Extract the [X, Y] coordinate from the center of the cell holding the provided text.  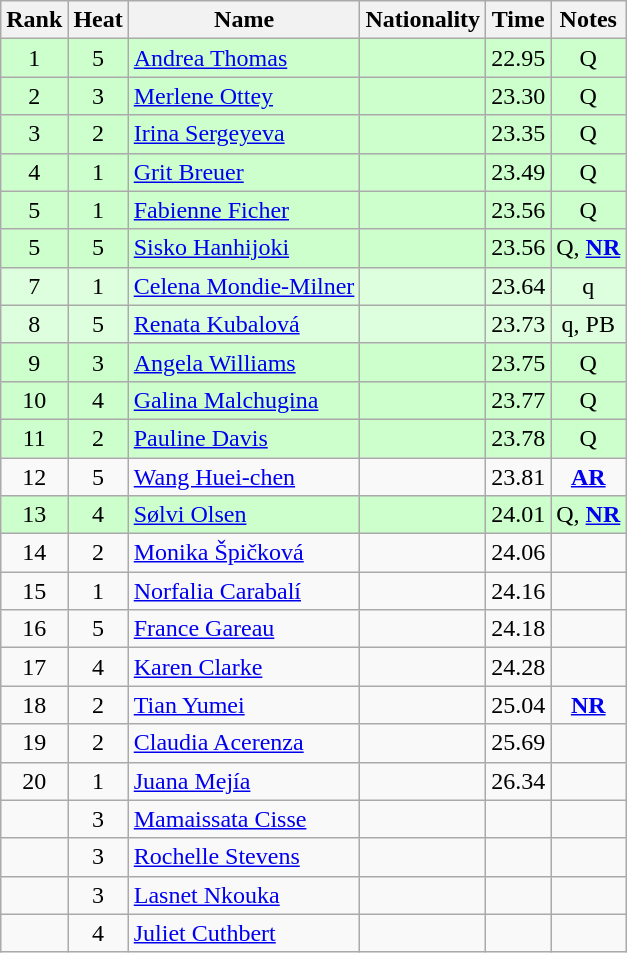
Notes [588, 20]
23.77 [518, 400]
Juliet Cuthbert [244, 933]
10 [34, 400]
Juana Mejía [244, 781]
14 [34, 553]
Nationality [423, 20]
22.95 [518, 58]
Norfalia Carabalí [244, 591]
Merlene Ottey [244, 96]
Fabienne Ficher [244, 210]
Angela Williams [244, 362]
13 [34, 515]
7 [34, 286]
24.16 [518, 591]
Renata Kubalová [244, 324]
15 [34, 591]
NR [588, 705]
25.69 [518, 743]
17 [34, 667]
26.34 [518, 781]
19 [34, 743]
24.18 [518, 629]
23.49 [518, 172]
Mamaissata Cisse [244, 819]
Sisko Hanhijoki [244, 248]
Monika Špičková [244, 553]
Irina Sergeyeva [244, 134]
Tian Yumei [244, 705]
23.73 [518, 324]
Lasnet Nkouka [244, 895]
Time [518, 20]
Rochelle Stevens [244, 857]
23.35 [518, 134]
24.01 [518, 515]
25.04 [518, 705]
Name [244, 20]
24.28 [518, 667]
Celena Mondie-Milner [244, 286]
Rank [34, 20]
Grit Breuer [244, 172]
AR [588, 477]
23.81 [518, 477]
8 [34, 324]
Claudia Acerenza [244, 743]
Pauline Davis [244, 438]
Andrea Thomas [244, 58]
Karen Clarke [244, 667]
23.30 [518, 96]
q [588, 286]
11 [34, 438]
Galina Malchugina [244, 400]
Heat [98, 20]
q, PB [588, 324]
20 [34, 781]
Wang Huei-chen [244, 477]
24.06 [518, 553]
France Gareau [244, 629]
23.78 [518, 438]
12 [34, 477]
Sølvi Olsen [244, 515]
18 [34, 705]
23.75 [518, 362]
23.64 [518, 286]
16 [34, 629]
9 [34, 362]
